Output the (X, Y) coordinate of the center of the cell containing the given text.  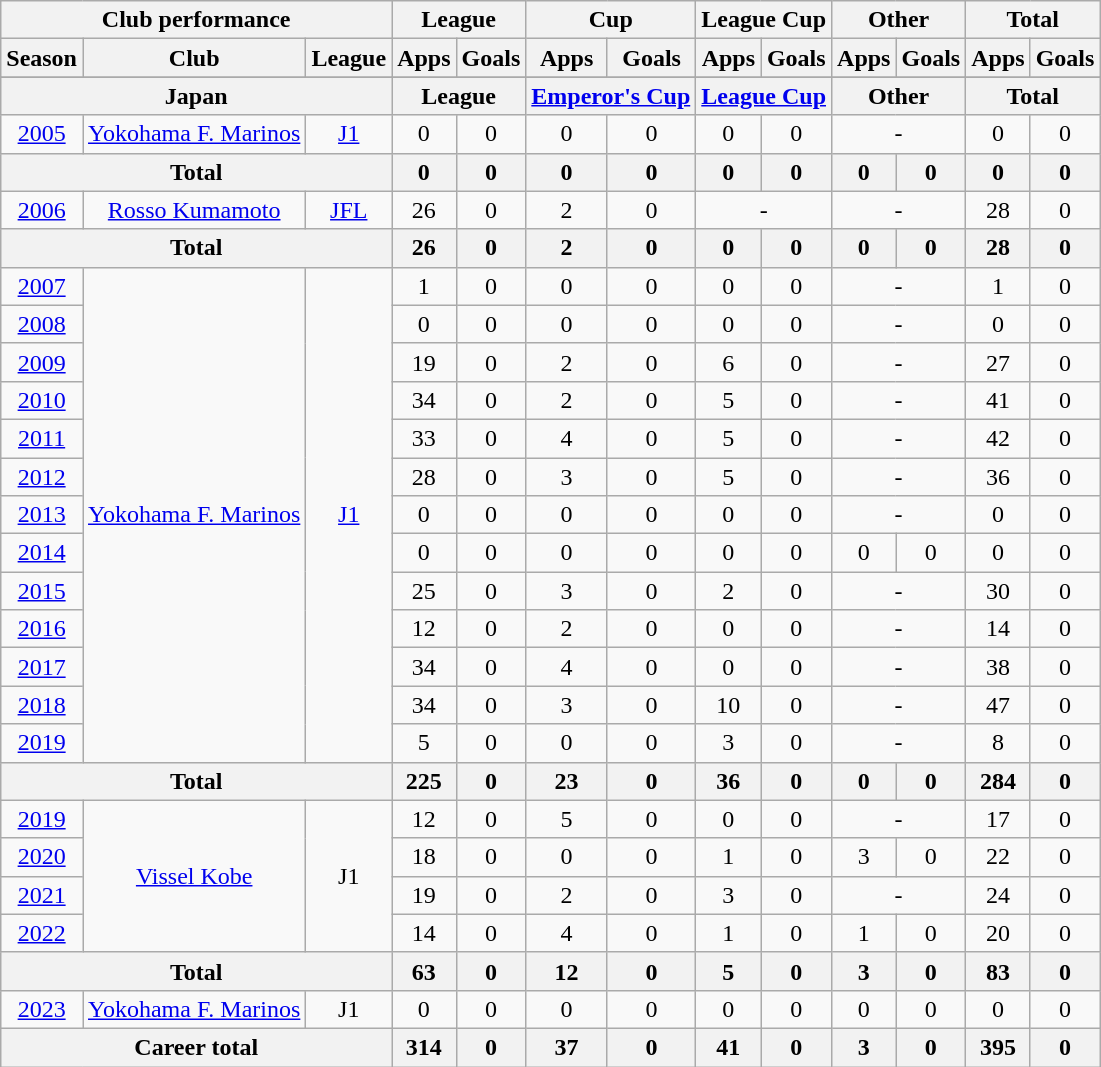
2023 (42, 1009)
2014 (42, 553)
38 (998, 667)
395 (998, 1047)
22 (998, 857)
2016 (42, 629)
2008 (42, 324)
Cup (611, 20)
47 (998, 705)
18 (424, 857)
2018 (42, 705)
30 (998, 591)
225 (424, 781)
Vissel Kobe (194, 876)
27 (998, 362)
33 (424, 438)
2021 (42, 895)
23 (567, 781)
2020 (42, 857)
Career total (196, 1047)
2022 (42, 933)
42 (998, 438)
6 (728, 362)
2009 (42, 362)
2010 (42, 400)
8 (998, 743)
2007 (42, 286)
10 (728, 705)
63 (424, 971)
314 (424, 1047)
Emperor's Cup (611, 96)
Season (42, 58)
2006 (42, 210)
2005 (42, 134)
83 (998, 971)
2017 (42, 667)
Club performance (196, 20)
37 (567, 1047)
2011 (42, 438)
Club (194, 58)
284 (998, 781)
20 (998, 933)
2012 (42, 477)
Rosso Kumamoto (194, 210)
25 (424, 591)
17 (998, 819)
2015 (42, 591)
2013 (42, 515)
JFL (349, 210)
Japan (196, 96)
24 (998, 895)
